Locate the cell with the specified text and output its [x, y] center coordinate. 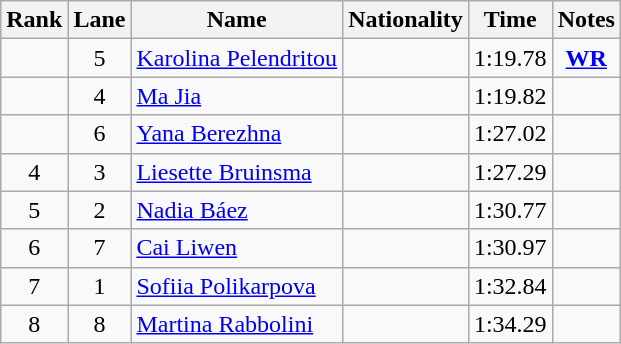
1:34.29 [510, 324]
1:30.77 [510, 210]
Ma Jia [237, 96]
1:19.78 [510, 58]
Nadia Báez [237, 210]
Notes [586, 20]
1:32.84 [510, 286]
1 [100, 286]
WR [586, 58]
Sofiia Polikarpova [237, 286]
3 [100, 172]
2 [100, 210]
1:27.02 [510, 134]
1:19.82 [510, 96]
Nationality [406, 20]
Rank [34, 20]
Cai Liwen [237, 248]
Name [237, 20]
1:30.97 [510, 248]
1:27.29 [510, 172]
Martina Rabbolini [237, 324]
Lane [100, 20]
Karolina Pelendritou [237, 58]
Liesette Bruinsma [237, 172]
Time [510, 20]
Yana Berezhna [237, 134]
